Capture the cell that displays the provided text and extract its (x, y) central coordinate. 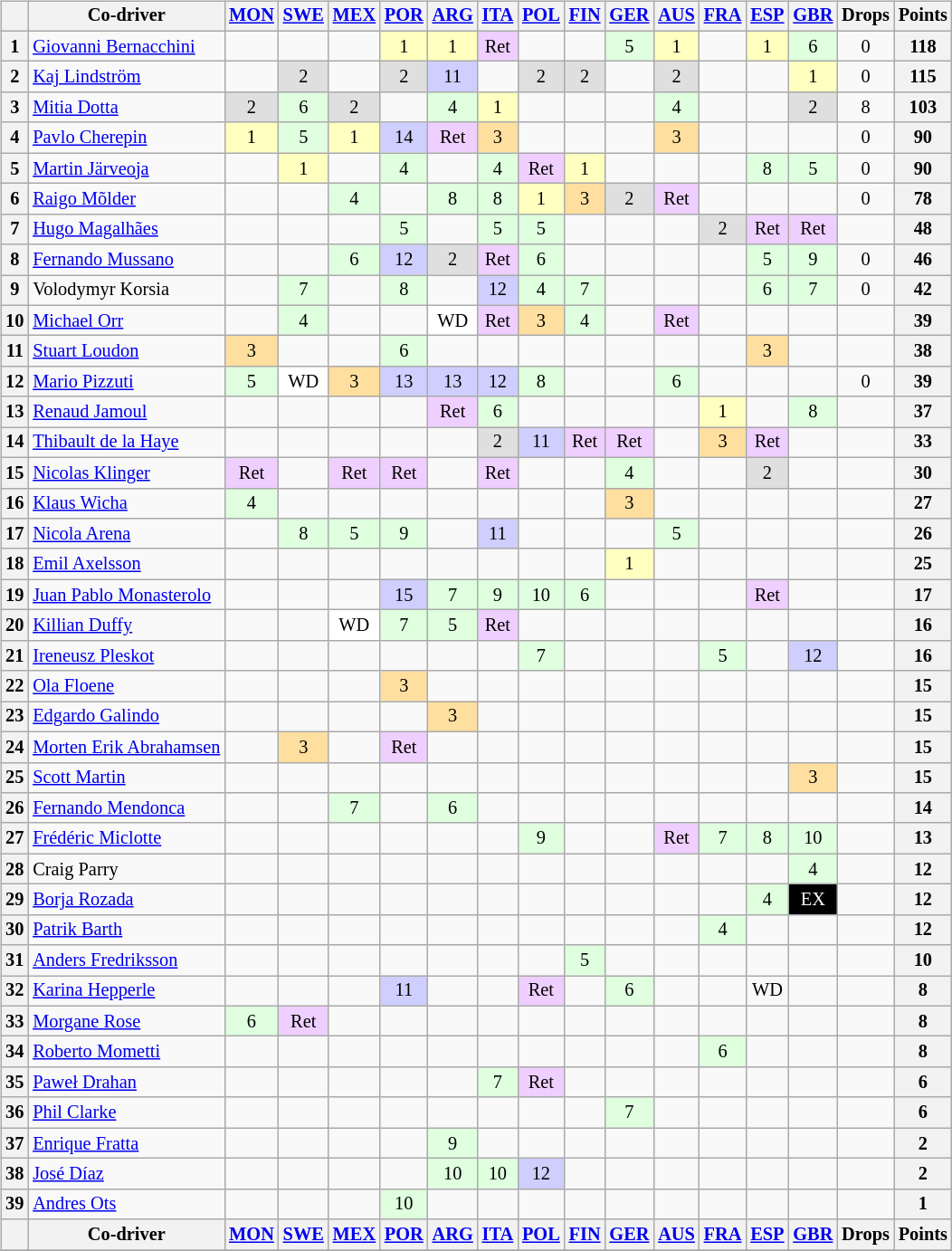
Pavlo Cherepin (127, 138)
Andres Ots (127, 1204)
23 (14, 717)
Ireneusz Pleskot (127, 655)
118 (923, 46)
Anders Fredriksson (127, 960)
Mario Pizzuti (127, 382)
46 (923, 260)
Nicolas Klinger (127, 473)
Patrik Barth (127, 930)
36 (14, 1113)
Raigo Mõlder (127, 199)
Fernando Mendonca (127, 808)
Killian Duffy (127, 625)
Enrique Fratta (127, 1143)
Stuart Loudon (127, 351)
José Díaz (127, 1174)
Klaus Wicha (127, 503)
Morten Erik Abrahamsen (127, 747)
Nicola Arena (127, 534)
Scott Martin (127, 778)
103 (923, 108)
48 (923, 229)
Michael Orr (127, 320)
21 (14, 655)
Paweł Drahan (127, 1083)
42 (923, 291)
Morgane Rose (127, 1021)
Borja Rozada (127, 900)
18 (14, 564)
Roberto Mometti (127, 1052)
Kaj Lindström (127, 77)
35 (14, 1083)
Mitia Dotta (127, 108)
28 (14, 869)
Hugo Magalhães (127, 229)
Phil Clarke (127, 1113)
Karina Hepperle (127, 991)
22 (14, 686)
Frédéric Miclotte (127, 838)
Edgardo Galindo (127, 717)
Volodymyr Korsia (127, 291)
78 (923, 199)
Martin Järveoja (127, 168)
32 (14, 991)
Thibault de la Haye (127, 443)
Juan Pablo Monasterolo (127, 595)
115 (923, 77)
Emil Axelsson (127, 564)
19 (14, 595)
29 (14, 900)
Giovanni Bernacchini (127, 46)
31 (14, 960)
Fernando Mussano (127, 260)
Renaud Jamoul (127, 412)
34 (14, 1052)
Ola Floene (127, 686)
EX (813, 900)
20 (14, 625)
Craig Parry (127, 869)
24 (14, 747)
